Identify which cell holds the provided text, then report its (x, y) central coordinate. 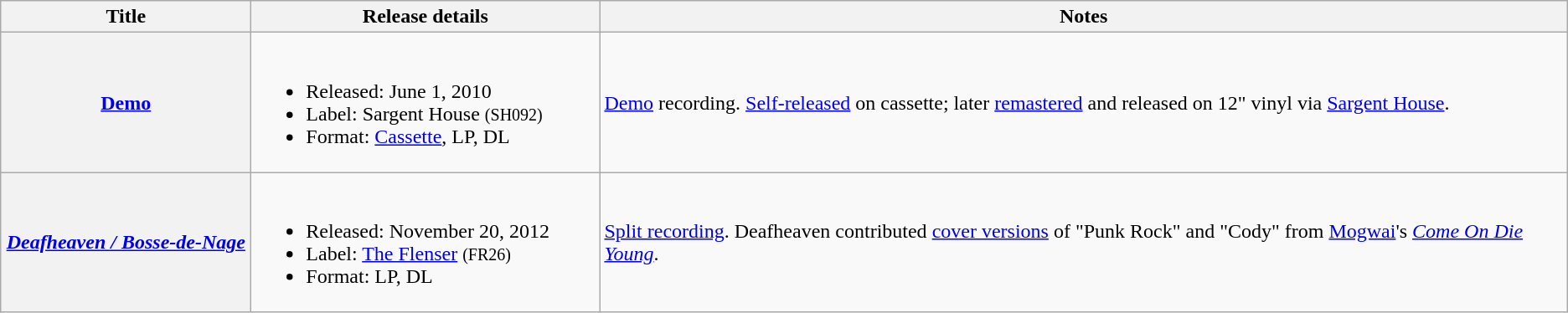
Released: June 1, 2010Label: Sargent House (SH092)Format: Cassette, LP, DL (426, 102)
Demo (126, 102)
Released: November 20, 2012Label: The Flenser (FR26)Format: LP, DL (426, 243)
Release details (426, 17)
Title (126, 17)
Split recording. Deafheaven contributed cover versions of "Punk Rock" and "Cody" from Mogwai's Come On Die Young. (1084, 243)
Demo recording. Self-released on cassette; later remastered and released on 12" vinyl via Sargent House. (1084, 102)
Deafheaven / Bosse-de-Nage (126, 243)
Notes (1084, 17)
